For the text-containing cell, return its midpoint in [X, Y] coordinate format. 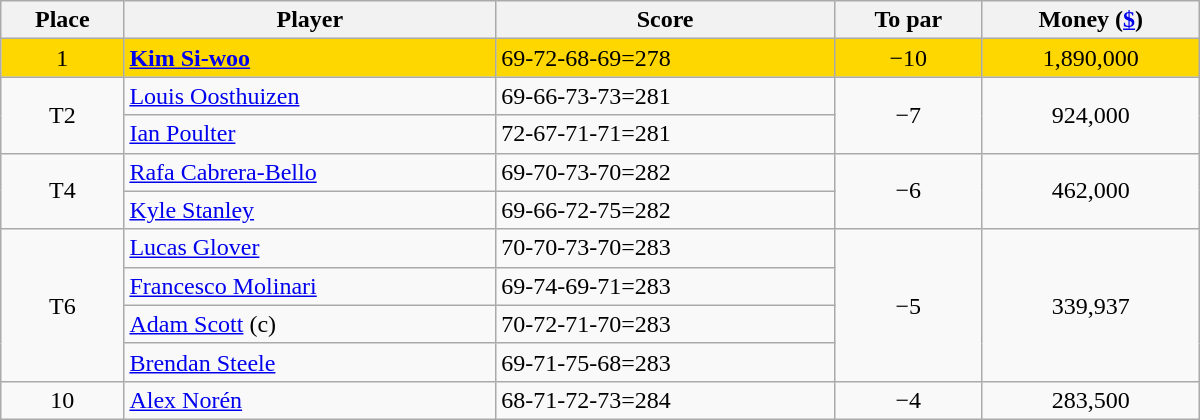
T6 [62, 305]
T4 [62, 191]
10 [62, 400]
69-71-75-68=283 [666, 362]
69-66-72-75=282 [666, 210]
69-70-73-70=282 [666, 172]
Place [62, 20]
−7 [908, 115]
Kyle Stanley [310, 210]
Francesco Molinari [310, 286]
339,937 [1090, 305]
Rafa Cabrera-Bello [310, 172]
69-66-73-73=281 [666, 96]
Score [666, 20]
Adam Scott (c) [310, 324]
Alex Norén [310, 400]
924,000 [1090, 115]
462,000 [1090, 191]
To par [908, 20]
−5 [908, 305]
1,890,000 [1090, 58]
−6 [908, 191]
−10 [908, 58]
Louis Oosthuizen [310, 96]
Player [310, 20]
70-70-73-70=283 [666, 248]
69-74-69-71=283 [666, 286]
Lucas Glover [310, 248]
1 [62, 58]
Kim Si-woo [310, 58]
283,500 [1090, 400]
Ian Poulter [310, 134]
69-72-68-69=278 [666, 58]
72-67-71-71=281 [666, 134]
T2 [62, 115]
68-71-72-73=284 [666, 400]
−4 [908, 400]
Money ($) [1090, 20]
Brendan Steele [310, 362]
70-72-71-70=283 [666, 324]
